Search for the cell housing the specified text and yield its [X, Y] center coordinate. 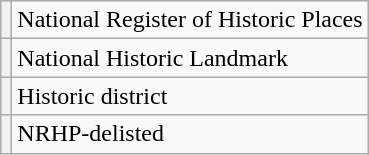
National Register of Historic Places [190, 20]
National Historic Landmark [190, 58]
NRHP-delisted [190, 134]
Historic district [190, 96]
